Determine the [x, y] coordinate at the center of the cell enclosing the given text.  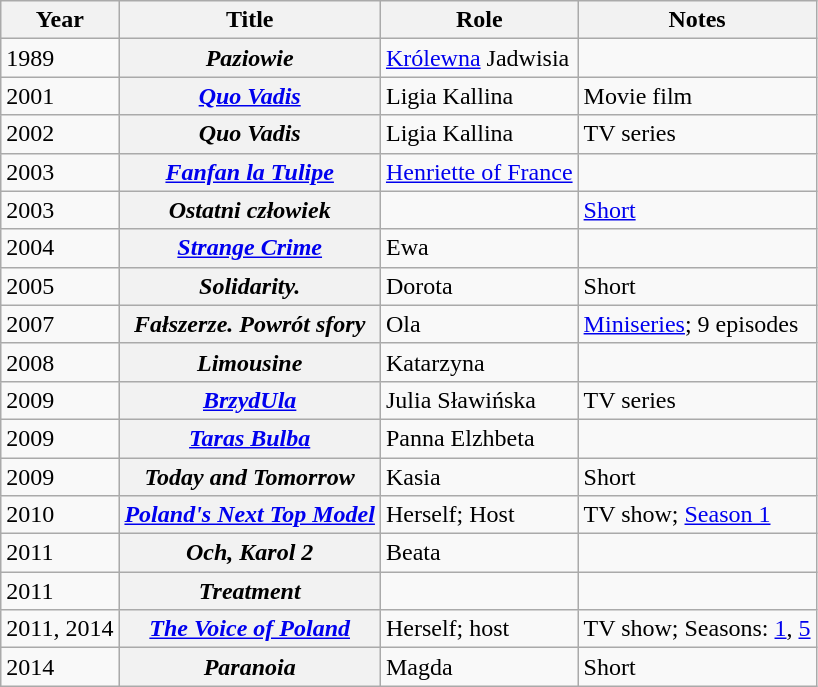
2004 [60, 248]
Ostatni człowiek [250, 210]
Beata [479, 553]
Herself; Host [479, 515]
Paziowie [250, 58]
Taras Bulba [250, 438]
Treatment [250, 591]
Królewna Jadwisia [479, 58]
Katarzyna [479, 362]
Paranoia [250, 667]
Poland's Next Top Model [250, 515]
Today and Tomorrow [250, 477]
Panna Elzhbeta [479, 438]
Miniseries; 9 episodes [697, 324]
TV show; Seasons: 1, 5 [697, 629]
Kasia [479, 477]
2002 [60, 134]
BrzydUla [250, 400]
Och, Karol 2 [250, 553]
2005 [60, 286]
Fanfan la Tulipe [250, 172]
Year [60, 20]
2011, 2014 [60, 629]
Role [479, 20]
TV show; Season 1 [697, 515]
Solidarity. [250, 286]
Ola [479, 324]
Magda [479, 667]
Henriette of France [479, 172]
2008 [60, 362]
Title [250, 20]
2014 [60, 667]
2001 [60, 96]
Strange Crime [250, 248]
Dorota [479, 286]
Herself; host [479, 629]
Ewa [479, 248]
2010 [60, 515]
1989 [60, 58]
The Voice of Poland [250, 629]
Limousine [250, 362]
Notes [697, 20]
2007 [60, 324]
Julia Sławińska [479, 400]
Movie film [697, 96]
Fałszerze. Powrót sfory [250, 324]
